Extract the [X, Y] coordinate from the center of the cell holding the provided text.  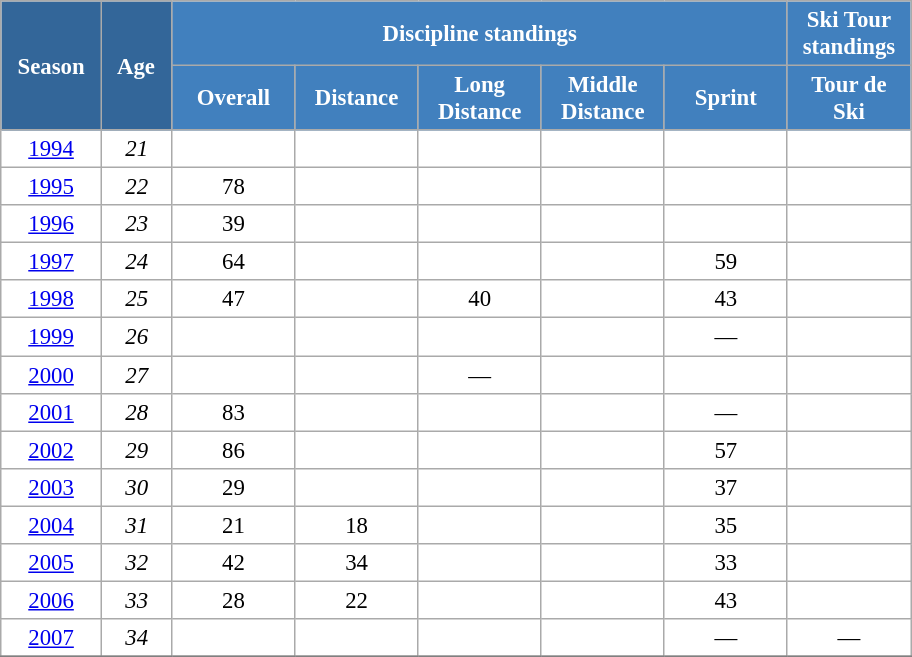
2007 [52, 638]
Discipline standings [480, 34]
32 [136, 563]
Sprint [726, 98]
Middle Distance [602, 98]
78 [234, 187]
1998 [52, 299]
1999 [52, 337]
31 [136, 525]
23 [136, 224]
35 [726, 525]
2006 [52, 600]
25 [136, 299]
57 [726, 450]
2004 [52, 525]
Overall [234, 98]
1996 [52, 224]
Long Distance [480, 98]
83 [234, 412]
86 [234, 450]
2003 [52, 487]
27 [136, 375]
39 [234, 224]
Distance [356, 98]
18 [356, 525]
2005 [52, 563]
Season [52, 66]
40 [480, 299]
24 [136, 262]
42 [234, 563]
1997 [52, 262]
64 [234, 262]
2002 [52, 450]
2000 [52, 375]
59 [726, 262]
1995 [52, 187]
Tour deSki [848, 98]
Age [136, 66]
26 [136, 337]
37 [726, 487]
Ski Tour standings [848, 34]
30 [136, 487]
47 [234, 299]
1994 [52, 149]
2001 [52, 412]
